Pinpoint the cell where the given text exists, returning its [X, Y] midpoint coordinate. 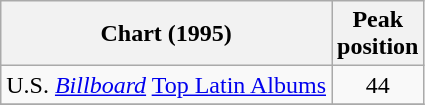
44 [378, 85]
Chart (1995) [166, 34]
Peakposition [378, 34]
U.S. Billboard Top Latin Albums [166, 85]
